Find where the given text appears and provide that cell's center as [X, Y] coordinate. 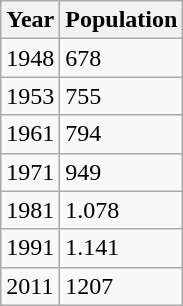
755 [122, 96]
1207 [122, 286]
1991 [30, 248]
1948 [30, 58]
794 [122, 134]
1961 [30, 134]
1981 [30, 210]
Population [122, 20]
1.141 [122, 248]
1971 [30, 172]
949 [122, 172]
2011 [30, 286]
678 [122, 58]
1.078 [122, 210]
Year [30, 20]
1953 [30, 96]
